Pinpoint the cell where the given text exists, returning its (x, y) midpoint coordinate. 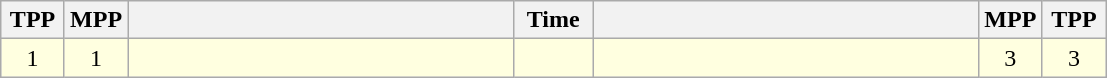
Time (554, 20)
